Return (x, y) of the center of cell containing provided text 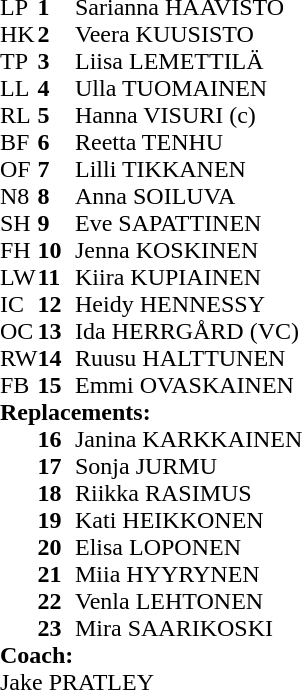
22 (57, 602)
Kati HEIKKONEN (188, 520)
SH (19, 224)
Venla LEHTONEN (188, 602)
Ulla TUOMAINEN (188, 88)
Reetta TENHU (188, 142)
LL (19, 88)
Sonja JURMU (188, 466)
IC (19, 304)
RW (19, 358)
TP (19, 62)
4 (57, 88)
20 (57, 548)
Ida HERRGÅRD (VC) (188, 332)
LW (19, 278)
Mira SAARIKOSKI (188, 628)
23 (57, 628)
21 (57, 574)
OC (19, 332)
Lilli TIKKANEN (188, 170)
Anna SOILUVA (188, 196)
Miia HYYRYNEN (188, 574)
N8 (19, 196)
16 (57, 440)
18 (57, 494)
13 (57, 332)
3 (57, 62)
Ruusu HALTTUNEN (188, 358)
Elisa LOPONEN (188, 548)
HK (19, 34)
Coach: (151, 656)
5 (57, 116)
BF (19, 142)
Jenna KOSKINEN (188, 250)
14 (57, 358)
FB (19, 386)
Eve SAPATTINEN (188, 224)
Kiira KUPIAINEN (188, 278)
Emmi OVASKAINEN (188, 386)
11 (57, 278)
Hanna VISURI (c) (188, 116)
15 (57, 386)
19 (57, 520)
6 (57, 142)
9 (57, 224)
Liisa LEMETTILÄ (188, 62)
OF (19, 170)
RL (19, 116)
8 (57, 196)
2 (57, 34)
Janina KARKKAINEN (188, 440)
12 (57, 304)
Replacements: (151, 412)
17 (57, 466)
7 (57, 170)
10 (57, 250)
Veera KUUSISTO (188, 34)
Heidy HENNESSY (188, 304)
Riikka RASIMUS (188, 494)
FH (19, 250)
